Provide the [x, y] coordinate of the cell's center where the given text is located.  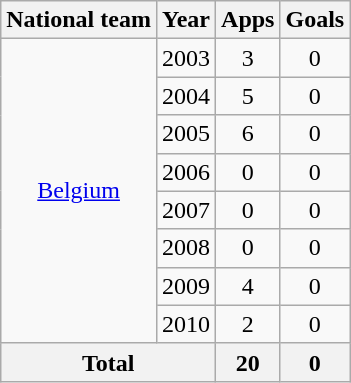
2008 [186, 248]
2004 [186, 96]
2010 [186, 324]
4 [248, 286]
2009 [186, 286]
Apps [248, 20]
20 [248, 362]
3 [248, 58]
Belgium [79, 191]
Total [108, 362]
2003 [186, 58]
2006 [186, 172]
2 [248, 324]
2007 [186, 210]
5 [248, 96]
6 [248, 134]
2005 [186, 134]
Year [186, 20]
Goals [315, 20]
National team [79, 20]
